Pinpoint the cell where the given text exists, returning its [X, Y] midpoint coordinate. 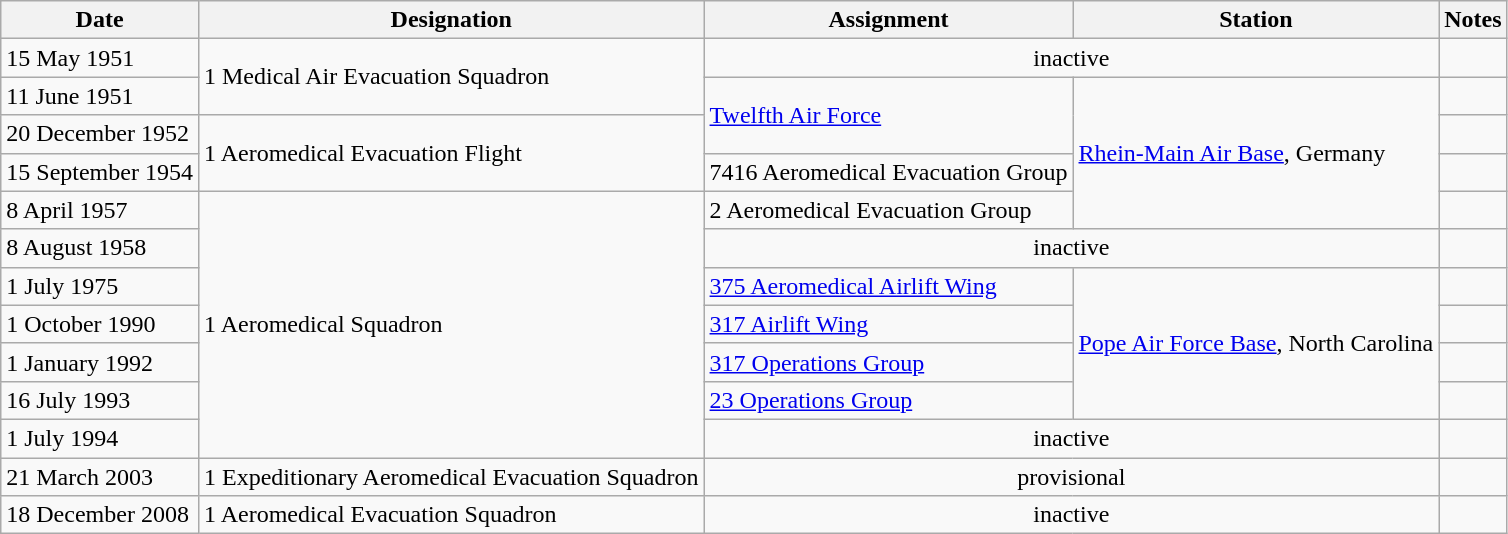
Date [100, 20]
1 October 1990 [100, 324]
Rhein-Main Air Base, Germany [1256, 153]
15 May 1951 [100, 58]
8 August 1958 [100, 248]
provisional [1072, 477]
375 Aeromedical Airlift Wing [888, 286]
21 March 2003 [100, 477]
20 December 1952 [100, 134]
1 July 1975 [100, 286]
Notes [1473, 20]
11 June 1951 [100, 96]
1 Aeromedical Evacuation Squadron [451, 515]
Pope Air Force Base, North Carolina [1256, 343]
1 July 1994 [100, 438]
2 Aeromedical Evacuation Group [888, 210]
1 Expeditionary Aeromedical Evacuation Squadron [451, 477]
317 Operations Group [888, 362]
8 April 1957 [100, 210]
1 Aeromedical Evacuation Flight [451, 153]
317 Airlift Wing [888, 324]
16 July 1993 [100, 400]
23 Operations Group [888, 400]
Assignment [888, 20]
1 Medical Air Evacuation Squadron [451, 77]
Twelfth Air Force [888, 115]
18 December 2008 [100, 515]
15 September 1954 [100, 172]
1 January 1992 [100, 362]
Station [1256, 20]
7416 Aeromedical Evacuation Group [888, 172]
1 Aeromedical Squadron [451, 324]
Designation [451, 20]
